Extract the [x, y] coordinate from the center of the cell holding the provided text.  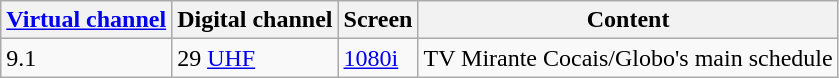
Content [628, 20]
9.1 [86, 58]
Screen [378, 20]
Virtual channel [86, 20]
1080i [378, 58]
29 UHF [255, 58]
Digital channel [255, 20]
TV Mirante Cocais/Globo's main schedule [628, 58]
